Detect which cell encompasses the target text, then output its [x, y] center coordinate. 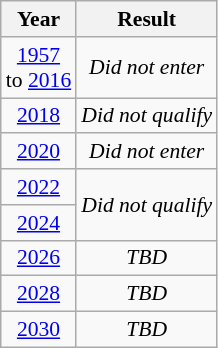
2022 [38, 187]
2028 [38, 294]
Year [38, 19]
2030 [38, 330]
2018 [38, 116]
2024 [38, 223]
Result [146, 19]
2020 [38, 152]
1957to 2016 [38, 68]
2026 [38, 258]
